Capture the cell that displays the provided text and extract its [x, y] central coordinate. 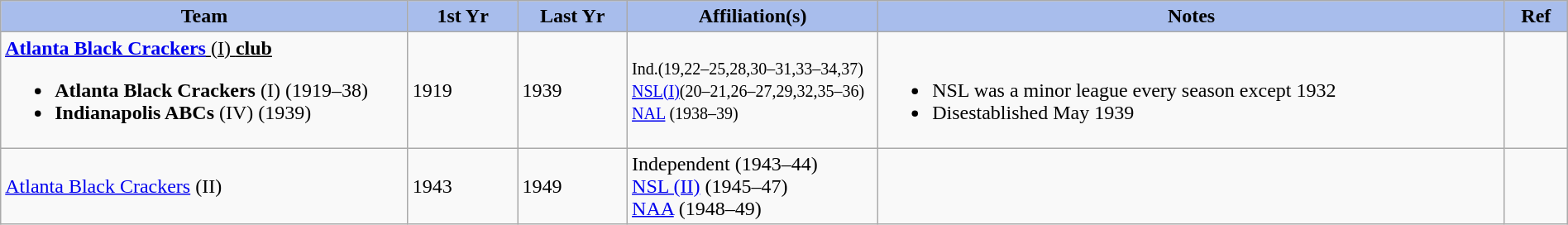
Team [205, 17]
1st Yr [463, 17]
Independent (1943–44)NSL (II) (1945–47)NAA (1948–49) [753, 186]
Last Yr [572, 17]
1939 [572, 90]
NSL was a minor league every season except 1932Disestablished May 1939 [1192, 90]
Affiliation(s) [753, 17]
Ref [1536, 17]
Atlanta Black Crackers (I) clubAtlanta Black Crackers (I) (1919–38)Indianapolis ABCs (IV) (1939) [205, 90]
1919 [463, 90]
1949 [572, 186]
1943 [463, 186]
Notes [1192, 17]
Atlanta Black Crackers (II) [205, 186]
Ind.(19,22–25,28,30–31,33–34,37)NSL(I)(20–21,26–27,29,32,35–36)NAL (1938–39) [753, 90]
